Extract the (x, y) coordinate from the center of the cell holding the provided text.  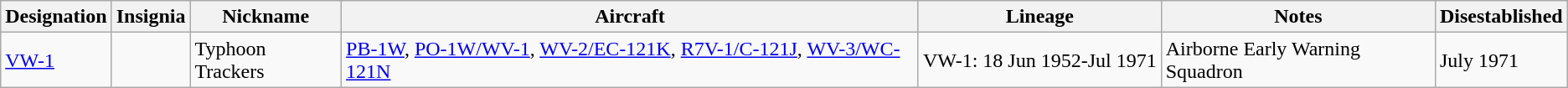
Lineage (1039, 17)
PB-1W, PO-1W/WV-1, WV-2/EC-121K, R7V-1/C-121J, WV-3/WC-121N (630, 60)
July 1971 (1501, 60)
VW-1: 18 Jun 1952-Jul 1971 (1039, 60)
Designation (56, 17)
Nickname (266, 17)
VW-1 (56, 60)
Insignia (151, 17)
Disestablished (1501, 17)
Notes (1298, 17)
Typhoon Trackers (266, 60)
Airborne Early Warning Squadron (1298, 60)
Aircraft (630, 17)
